Search for the cell housing the specified text and yield its [X, Y] center coordinate. 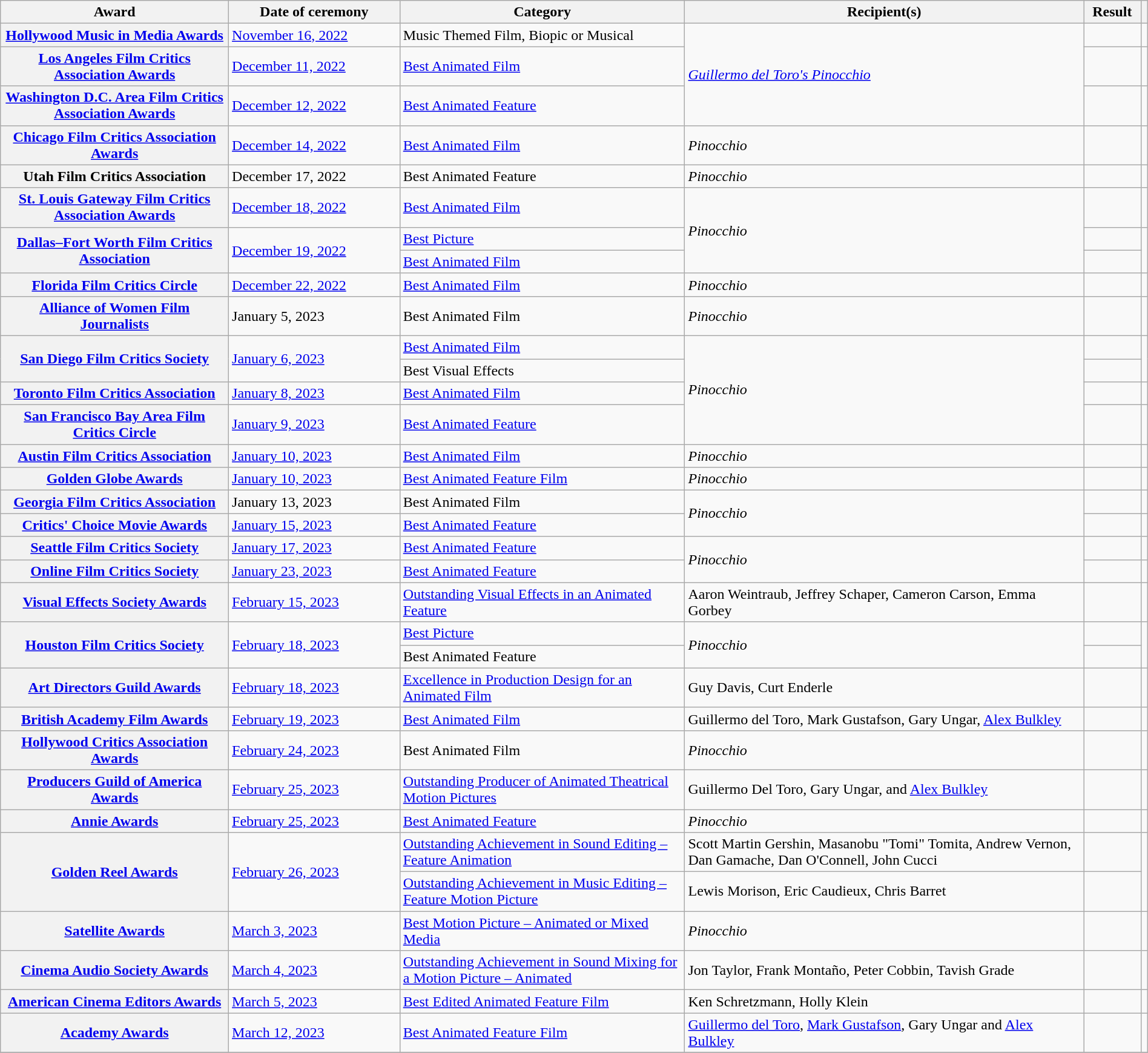
Cinema Audio Society Awards [115, 970]
Outstanding Achievement in Music Editing – Feature Motion Picture [543, 891]
December 17, 2022 [315, 176]
Best Visual Effects [543, 370]
February 26, 2023 [315, 872]
Aaron Weintraub, Jeffrey Schaper, Cameron Carson, Emma Gorbey [884, 602]
Art Directors Guild Awards [115, 688]
Outstanding Visual Effects in an Animated Feature [543, 602]
Georgia Film Critics Association [115, 502]
March 5, 2023 [315, 1002]
Chicago Film Critics Association Awards [115, 145]
December 14, 2022 [315, 145]
January 6, 2023 [315, 358]
British Academy Film Awards [115, 719]
Annie Awards [115, 820]
Best Motion Picture – Animated or Mixed Media [543, 931]
St. Louis Gateway Film Critics Association Awards [115, 207]
Category [543, 12]
Guillermo del Toro, Mark Gustafson, Gary Ungar, Alex Bulkley [884, 719]
Golden Reel Awards [115, 872]
Guillermo del Toro's Pinocchio [884, 74]
February 19, 2023 [315, 719]
Dallas–Fort Worth Film Critics Association [115, 250]
December 12, 2022 [315, 105]
Florida Film Critics Circle [115, 285]
San Diego Film Critics Society [115, 358]
November 16, 2022 [315, 35]
January 13, 2023 [315, 502]
Guillermo Del Toro, Gary Ungar, and Alex Bulkley [884, 790]
Outstanding Producer of Animated Theatrical Motion Pictures [543, 790]
December 19, 2022 [315, 250]
Seattle Film Critics Society [115, 548]
March 12, 2023 [315, 1033]
January 17, 2023 [315, 548]
December 22, 2022 [315, 285]
Online Film Critics Society [115, 571]
January 9, 2023 [315, 425]
Outstanding Achievement in Sound Mixing for a Motion Picture – Animated [543, 970]
Visual Effects Society Awards [115, 602]
January 8, 2023 [315, 394]
Houston Film Critics Society [115, 645]
January 23, 2023 [315, 571]
Hollywood Critics Association Awards [115, 750]
Guillermo del Toro, Mark Gustafson, Gary Ungar and Alex Bulkley [884, 1033]
Washington D.C. Area Film Critics Association Awards [115, 105]
January 15, 2023 [315, 525]
Alliance of Women Film Journalists [115, 316]
Scott Martin Gershin, Masanobu "Tomi" Tomita, Andrew Vernon, Dan Gamache, Dan O'Connell, John Cucci [884, 853]
Music Themed Film, Biopic or Musical [543, 35]
Critics' Choice Movie Awards [115, 525]
Golden Globe Awards [115, 479]
Jon Taylor, Frank Montaño, Peter Cobbin, Tavish Grade [884, 970]
Result [1113, 12]
Utah Film Critics Association [115, 176]
Ken Schretzmann, Holly Klein [884, 1002]
March 4, 2023 [315, 970]
January 5, 2023 [315, 316]
Recipient(s) [884, 12]
Guy Davis, Curt Enderle [884, 688]
March 3, 2023 [315, 931]
Best Edited Animated Feature Film [543, 1002]
San Francisco Bay Area Film Critics Circle [115, 425]
Hollywood Music in Media Awards [115, 35]
Los Angeles Film Critics Association Awards [115, 67]
December 18, 2022 [315, 207]
February 24, 2023 [315, 750]
Satellite Awards [115, 931]
Austin Film Critics Association [115, 456]
Toronto Film Critics Association [115, 394]
December 11, 2022 [315, 67]
Award [115, 12]
Lewis Morison, Eric Caudieux, Chris Barret [884, 891]
Academy Awards [115, 1033]
Date of ceremony [315, 12]
Producers Guild of America Awards [115, 790]
Outstanding Achievement in Sound Editing – Feature Animation [543, 853]
Excellence in Production Design for an Animated Film [543, 688]
February 15, 2023 [315, 602]
American Cinema Editors Awards [115, 1002]
